Determine the [x, y] coordinate at the center of the cell enclosing the given text.  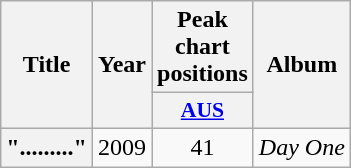
Day One [302, 147]
41 [203, 147]
Year [122, 65]
2009 [122, 147]
Album [302, 65]
Title [47, 65]
Peak chart positions [203, 47]
AUS [203, 111]
"........." [47, 147]
